Locate the cell with the specified text and output its [X, Y] center coordinate. 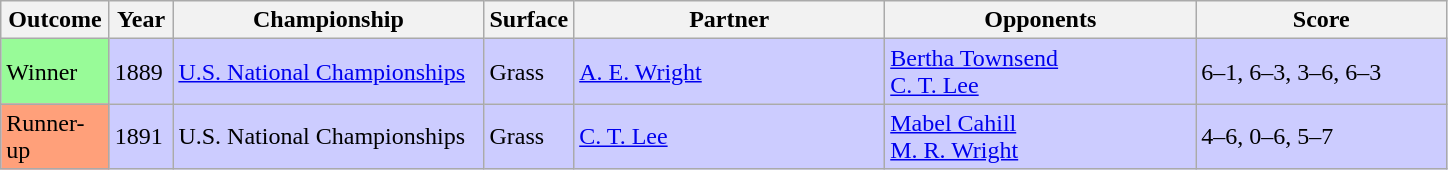
Surface [529, 20]
4–6, 0–6, 5–7 [1322, 136]
Mabel Cahill M. R. Wright [1040, 136]
6–1, 6–3, 3–6, 6–3 [1322, 72]
Outcome [56, 20]
Opponents [1040, 20]
Bertha Townsend C. T. Lee [1040, 72]
Runner-up [56, 136]
C. T. Lee [730, 136]
1889 [141, 72]
Partner [730, 20]
1891 [141, 136]
Year [141, 20]
Championship [328, 20]
A. E. Wright [730, 72]
Score [1322, 20]
Winner [56, 72]
